Return the [X, Y] coordinate for the center point of the cell that contains the specified text.  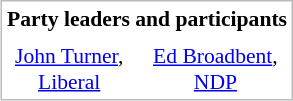
John Turner, Liberal [68, 69]
Party leaders and participants [146, 18]
Ed Broadbent, NDP [215, 69]
